Output the [X, Y] coordinate of the center of the cell containing the given text.  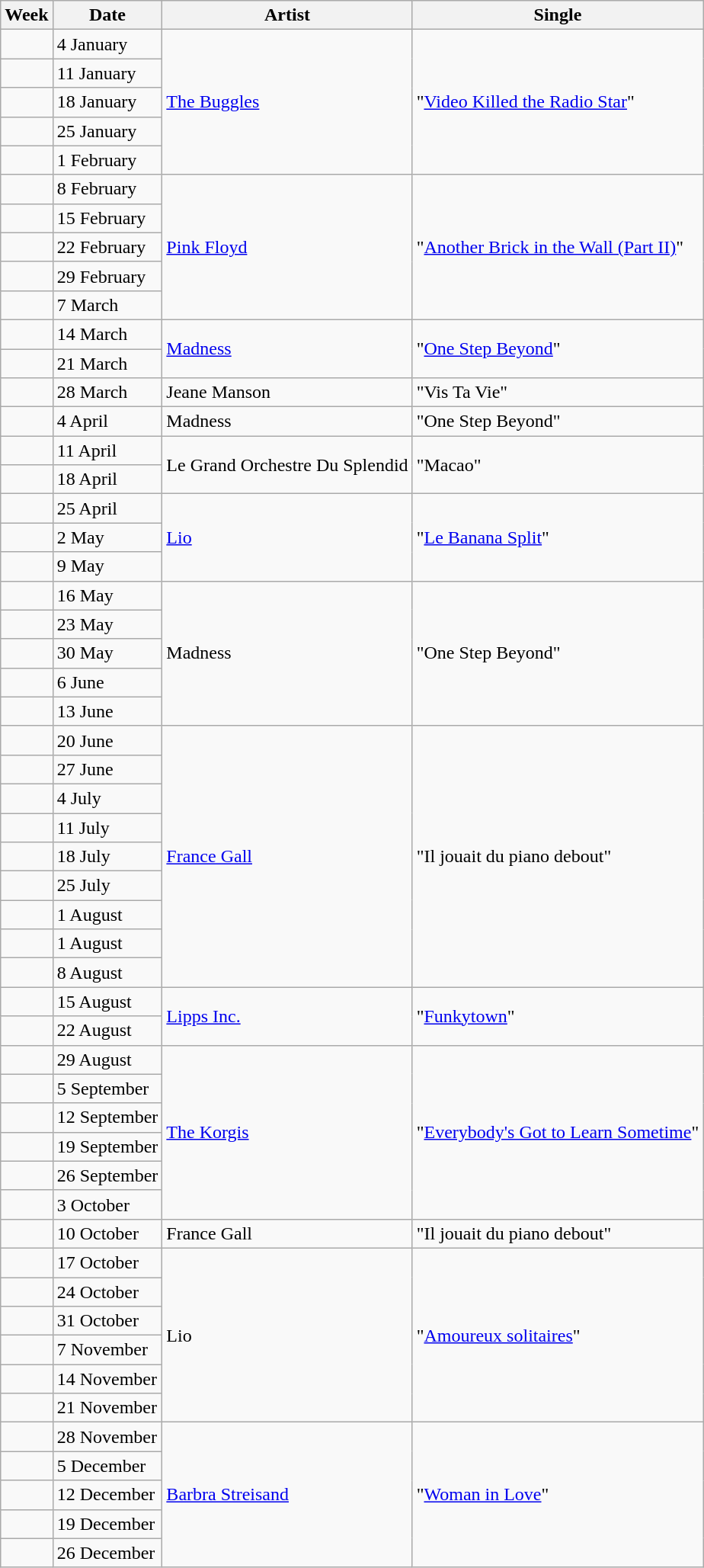
25 January [107, 131]
11 July [107, 827]
28 March [107, 393]
"Video Killed the Radio Star" [558, 102]
12 September [107, 1117]
"Amoureux solitaires" [558, 1335]
22 August [107, 1031]
18 April [107, 479]
14 November [107, 1379]
16 May [107, 595]
28 November [107, 1437]
9 May [107, 566]
"Woman in Love" [558, 1495]
1 February [107, 160]
"Le Banana Split" [558, 537]
"Vis Ta Vie" [558, 393]
25 April [107, 508]
11 January [107, 73]
5 September [107, 1089]
27 June [107, 769]
8 February [107, 189]
Artist [287, 15]
Lipps Inc. [287, 1016]
Single [558, 15]
Le Grand Orchestre Du Splendid [287, 465]
Week [27, 15]
19 December [107, 1524]
"Everybody's Got to Learn Sometime" [558, 1132]
"Another Brick in the Wall (Part II)" [558, 247]
"Macao" [558, 465]
23 May [107, 624]
22 February [107, 247]
18 July [107, 857]
14 March [107, 334]
4 April [107, 422]
The Korgis [287, 1132]
Barbra Streisand [287, 1495]
15 August [107, 1002]
Date [107, 15]
15 February [107, 218]
12 December [107, 1495]
7 March [107, 305]
Jeane Manson [287, 393]
5 December [107, 1466]
8 August [107, 973]
20 June [107, 740]
29 August [107, 1060]
13 June [107, 711]
26 September [107, 1175]
10 October [107, 1233]
11 April [107, 451]
4 January [107, 44]
25 July [107, 886]
3 October [107, 1204]
29 February [107, 276]
2 May [107, 537]
Pink Floyd [287, 247]
"Funkytown" [558, 1016]
24 October [107, 1292]
19 September [107, 1146]
6 June [107, 682]
21 November [107, 1408]
31 October [107, 1321]
18 January [107, 102]
30 May [107, 653]
The Buggles [287, 102]
7 November [107, 1350]
21 March [107, 364]
26 December [107, 1553]
17 October [107, 1262]
4 July [107, 798]
